From the cell containing the given text, extract its center point as (x, y) coordinate. 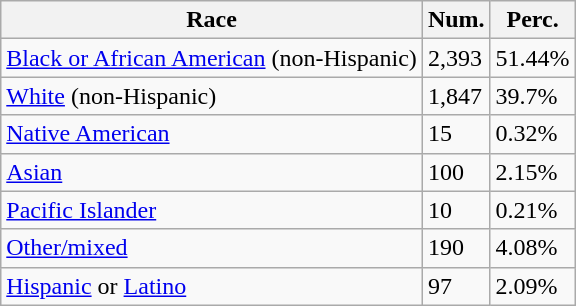
Race (212, 20)
39.7% (532, 96)
0.21% (532, 210)
15 (456, 134)
190 (456, 248)
Other/mixed (212, 248)
2.09% (532, 286)
51.44% (532, 58)
Num. (456, 20)
100 (456, 172)
2,393 (456, 58)
1,847 (456, 96)
2.15% (532, 172)
Hispanic or Latino (212, 286)
Asian (212, 172)
Perc. (532, 20)
97 (456, 286)
10 (456, 210)
4.08% (532, 248)
Black or African American (non-Hispanic) (212, 58)
Native American (212, 134)
Pacific Islander (212, 210)
White (non-Hispanic) (212, 96)
0.32% (532, 134)
